For the text-containing cell, return its midpoint in (x, y) coordinate format. 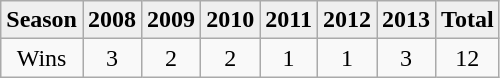
Total (468, 20)
2010 (230, 20)
2012 (346, 20)
Wins (42, 58)
2008 (112, 20)
2009 (172, 20)
2011 (289, 20)
Season (42, 20)
2013 (406, 20)
12 (468, 58)
